Return (x, y) of the center of cell containing provided text 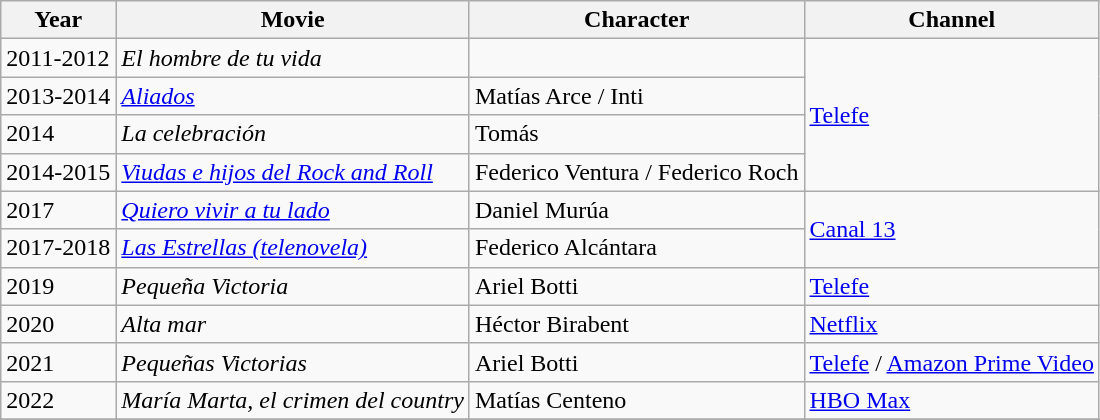
María Marta, el crimen del country (293, 400)
2013-2014 (58, 96)
Matías Arce / Inti (636, 96)
Aliados (293, 96)
La celebración (293, 134)
El hombre de tu vida (293, 58)
2014 (58, 134)
2017 (58, 210)
2017-2018 (58, 248)
Pequeña Victoria (293, 286)
Daniel Murúa (636, 210)
Federico Ventura / Federico Roch (636, 172)
Year (58, 20)
2022 (58, 400)
Federico Alcántara (636, 248)
Viudas e hijos del Rock and Roll (293, 172)
Las Estrellas (telenovela) (293, 248)
HBO Max (952, 400)
Character (636, 20)
Matías Centeno (636, 400)
Movie (293, 20)
Canal 13 (952, 229)
2014-2015 (58, 172)
Channel (952, 20)
Alta mar (293, 324)
2019 (58, 286)
Héctor Birabent (636, 324)
2020 (58, 324)
Telefe / Amazon Prime Video (952, 362)
2011-2012 (58, 58)
Tomás (636, 134)
Netflix (952, 324)
Quiero vivir a tu lado (293, 210)
2021 (58, 362)
Pequeñas Victorias (293, 362)
